Extract the (X, Y) coordinate from the center of the cell holding the provided text.  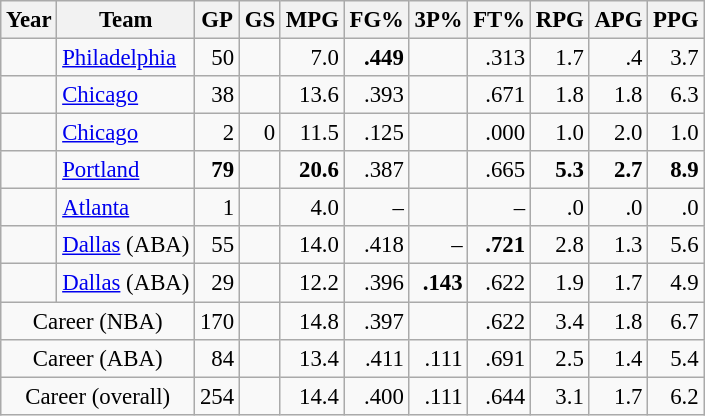
.387 (376, 170)
3.4 (560, 321)
.411 (376, 358)
.418 (376, 245)
.143 (438, 283)
84 (218, 358)
6.3 (676, 95)
6.7 (676, 321)
MPG (312, 20)
170 (218, 321)
1.3 (618, 245)
1.4 (618, 358)
Year (29, 20)
.691 (500, 358)
.665 (500, 170)
3P% (438, 20)
APG (618, 20)
14.8 (312, 321)
.397 (376, 321)
4.9 (676, 283)
3.1 (560, 396)
Philadelphia (126, 58)
5.6 (676, 245)
.000 (500, 133)
38 (218, 95)
2.8 (560, 245)
12.2 (312, 283)
0 (260, 133)
FG% (376, 20)
.721 (500, 245)
Team (126, 20)
.671 (500, 95)
2.7 (618, 170)
PPG (676, 20)
14.4 (312, 396)
Atlanta (126, 208)
2.0 (618, 133)
.4 (618, 58)
79 (218, 170)
.644 (500, 396)
50 (218, 58)
29 (218, 283)
Career (NBA) (98, 321)
2.5 (560, 358)
8.9 (676, 170)
3.7 (676, 58)
5.4 (676, 358)
FT% (500, 20)
20.6 (312, 170)
2 (218, 133)
.393 (376, 95)
.400 (376, 396)
55 (218, 245)
GP (218, 20)
RPG (560, 20)
13.6 (312, 95)
7.0 (312, 58)
Career (overall) (98, 396)
Career (ABA) (98, 358)
13.4 (312, 358)
.449 (376, 58)
1.9 (560, 283)
.396 (376, 283)
1 (218, 208)
14.0 (312, 245)
GS (260, 20)
254 (218, 396)
.313 (500, 58)
5.3 (560, 170)
.125 (376, 133)
4.0 (312, 208)
Portland (126, 170)
6.2 (676, 396)
11.5 (312, 133)
